Capture the cell that displays the provided text and extract its [X, Y] central coordinate. 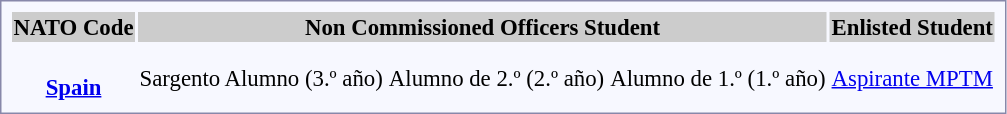
NATO Code [74, 27]
Alumno de 1.º (1.º año) [718, 78]
Enlisted Student [912, 27]
Spain [74, 74]
Alumno de 2.º (2.º año) [496, 78]
Non Commissioned Officers Student [482, 27]
Aspirante MPTM [912, 78]
Sargento Alumno (3.º año) [261, 78]
